Find where the given text appears and provide that cell's center as (X, Y) coordinate. 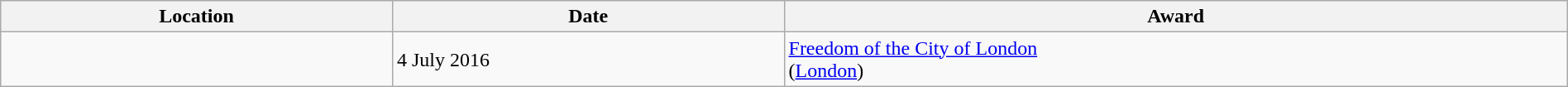
Date (588, 17)
Location (197, 17)
4 July 2016 (588, 60)
Award (1176, 17)
Freedom of the City of London(London) (1176, 60)
